Search for the cell housing the specified text and yield its [X, Y] center coordinate. 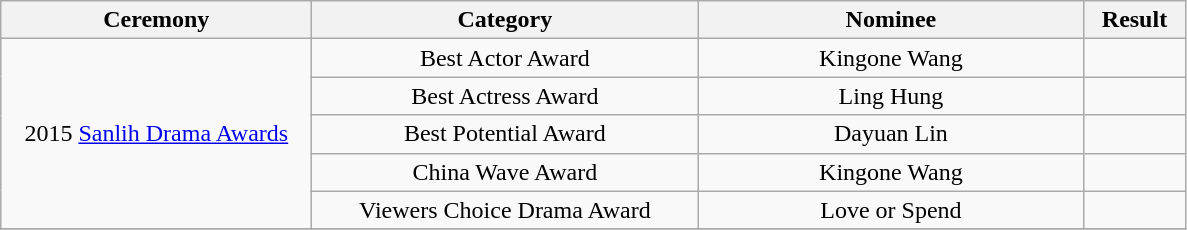
Love or Spend [891, 210]
Dayuan Lin [891, 134]
Ling Hung [891, 96]
Viewers Choice Drama Award [505, 210]
Ceremony [156, 20]
Best Potential Award [505, 134]
Result [1134, 20]
China Wave Award [505, 172]
2015 Sanlih Drama Awards [156, 134]
Best Actor Award [505, 58]
Best Actress Award [505, 96]
Category [505, 20]
Nominee [891, 20]
